Capture the cell that displays the provided text and extract its [X, Y] central coordinate. 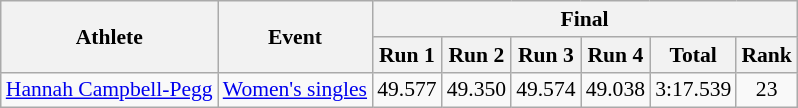
Final [584, 19]
23 [766, 90]
Hannah Campbell-Pegg [110, 90]
Athlete [110, 36]
49.574 [546, 90]
3:17.539 [693, 90]
49.577 [406, 90]
Run 1 [406, 55]
Rank [766, 55]
Run 3 [546, 55]
Run 2 [476, 55]
Total [693, 55]
49.350 [476, 90]
Women's singles [295, 90]
Run 4 [616, 55]
Event [295, 36]
49.038 [616, 90]
